Provide the [x, y] coordinate of the cell's center where the given text is located.  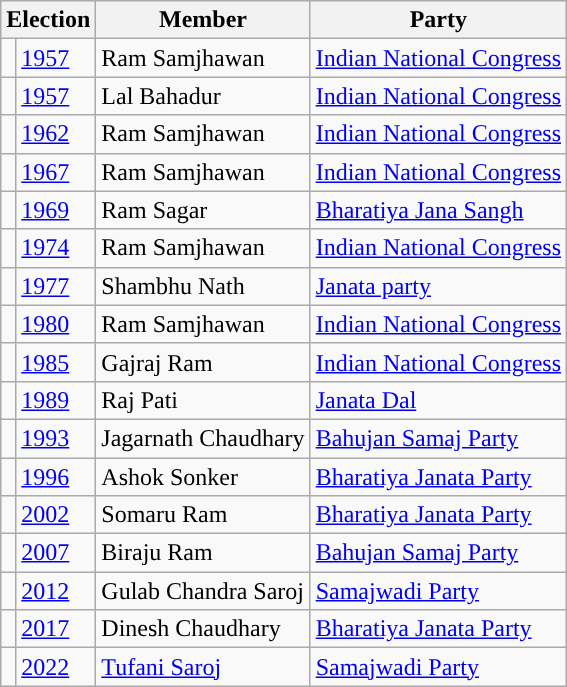
1977 [56, 286]
1996 [56, 477]
Ram Sagar [203, 210]
2007 [56, 553]
Ashok Sonker [203, 477]
Somaru Ram [203, 515]
Tufani Saroj [203, 667]
1967 [56, 172]
Jagarnath Chaudhary [203, 438]
2022 [56, 667]
Gulab Chandra Saroj [203, 591]
1985 [56, 362]
2017 [56, 629]
1980 [56, 324]
Janata Dal [438, 400]
Biraju Ram [203, 553]
Dinesh Chaudhary [203, 629]
1974 [56, 248]
Raj Pati [203, 400]
Bharatiya Jana Sangh [438, 210]
1962 [56, 134]
Gajraj Ram [203, 362]
Shambhu Nath [203, 286]
Party [438, 20]
Janata party [438, 286]
Election [48, 20]
2012 [56, 591]
1989 [56, 400]
2002 [56, 515]
Lal Bahadur [203, 96]
Member [203, 20]
1969 [56, 210]
1993 [56, 438]
